Pinpoint the cell where the given text exists, returning its [x, y] midpoint coordinate. 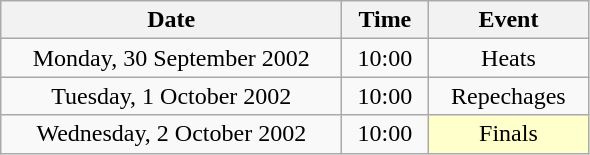
Date [172, 20]
Wednesday, 2 October 2002 [172, 134]
Repechages [508, 96]
Finals [508, 134]
Time [385, 20]
Event [508, 20]
Heats [508, 58]
Monday, 30 September 2002 [172, 58]
Tuesday, 1 October 2002 [172, 96]
